For the text-containing cell, return its midpoint in [x, y] coordinate format. 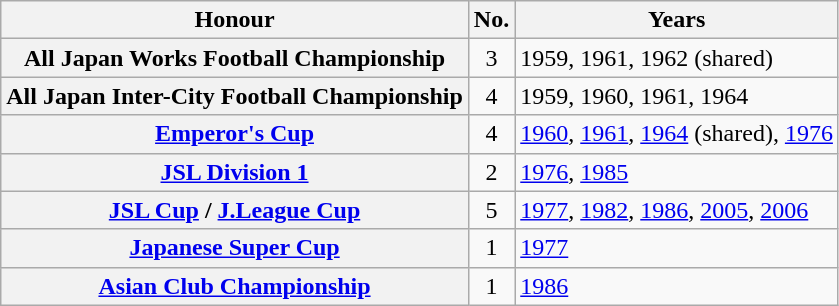
1960, 1961, 1964 (shared), 1976 [677, 134]
Years [677, 20]
1959, 1961, 1962 (shared) [677, 58]
All Japan Works Football Championship [235, 58]
2 [491, 172]
Honour [235, 20]
All Japan Inter-City Football Championship [235, 96]
Japanese Super Cup [235, 248]
3 [491, 58]
JSL Cup / J.League Cup [235, 210]
No. [491, 20]
JSL Division 1 [235, 172]
1977 [677, 248]
Asian Club Championship [235, 286]
1959, 1960, 1961, 1964 [677, 96]
Emperor's Cup [235, 134]
5 [491, 210]
1976, 1985 [677, 172]
1977, 1982, 1986, 2005, 2006 [677, 210]
1986 [677, 286]
